From the cell containing the given text, extract its center point as (x, y) coordinate. 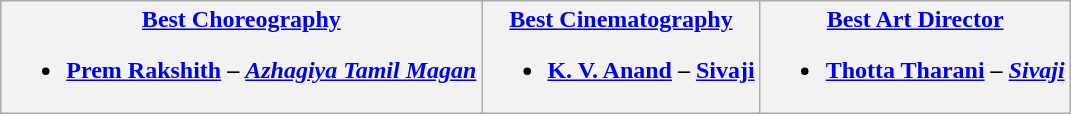
Best CinematographyK. V. Anand – Sivaji (621, 58)
Best Art DirectorThotta Tharani – Sivaji (915, 58)
Best ChoreographyPrem Rakshith – Azhagiya Tamil Magan (242, 58)
